Extract the [x, y] coordinate from the center of the cell holding the provided text.  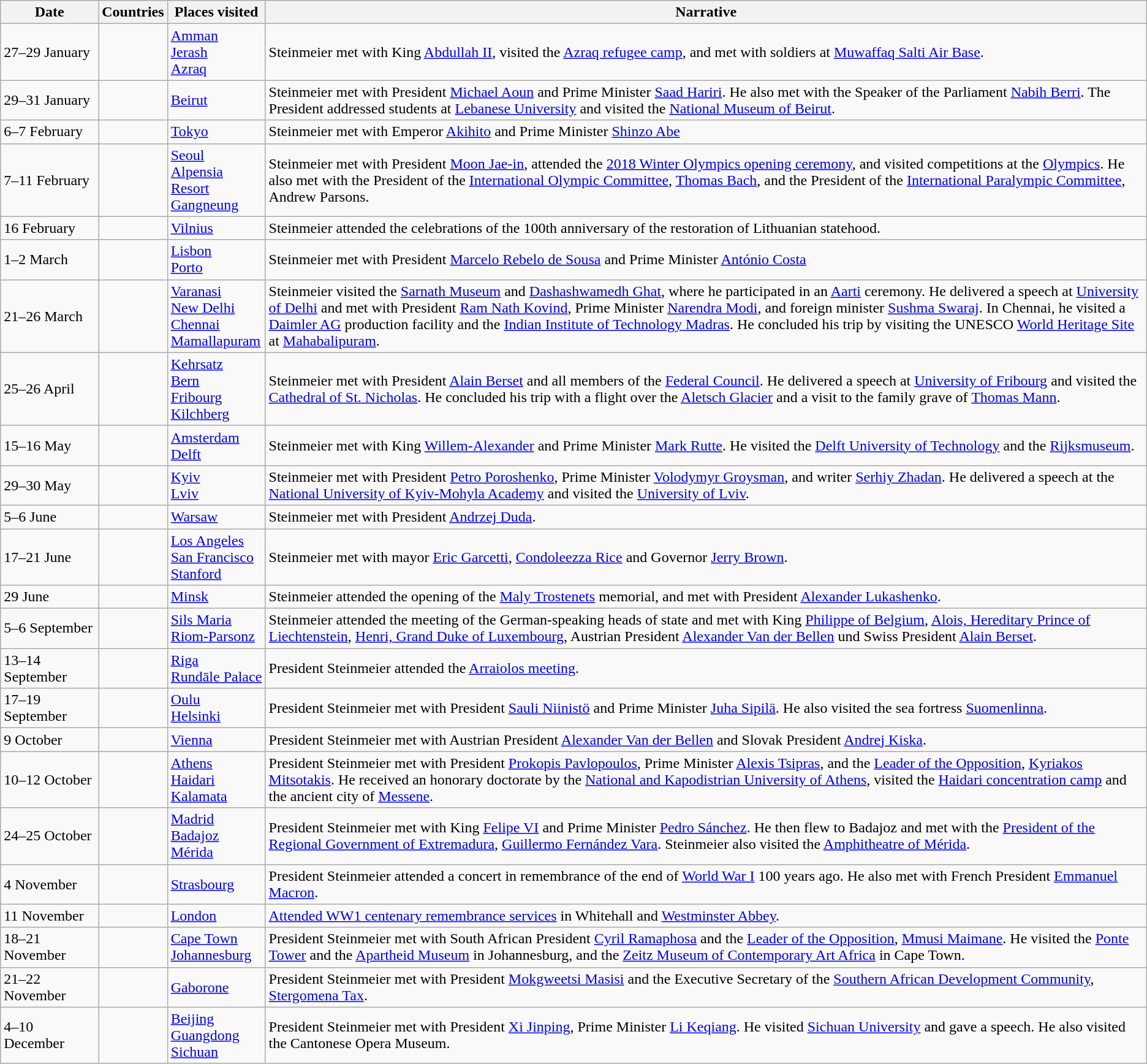
KehrsatzBernFribourgKilchberg [216, 389]
Steinmeier met with mayor Eric Garcetti, Condoleezza Rice and Governor Jerry Brown. [706, 557]
Date [50, 12]
4–10 December [50, 1035]
6–7 February [50, 132]
Countries [133, 12]
Strasbourg [216, 884]
17–19 September [50, 709]
AmsterdamDelft [216, 445]
4 November [50, 884]
President Steinmeier met with Austrian President Alexander Van der Bellen and Slovak President Andrej Kiska. [706, 740]
Steinmeier met with King Willem-Alexander and Prime Minister Mark Rutte. He visited the Delft University of Technology and the Rijksmuseum. [706, 445]
London [216, 916]
15–16 May [50, 445]
RigaRundāle Palace [216, 668]
29 June [50, 597]
21–22 November [50, 987]
Beirut [216, 101]
1–2 March [50, 260]
VaranasiNew DelhiChennaiMamallapuram [216, 316]
11 November [50, 916]
President Steinmeier attended a concert in remembrance of the end of World War I 100 years ago. He also met with French President Emmanuel Macron. [706, 884]
Attended WW1 centenary remembrance services in Whitehall and Westminster Abbey. [706, 916]
Steinmeier attended the opening of the Maly Trostenets memorial, and met with President Alexander Lukashenko. [706, 597]
Steinmeier met with Emperor Akihito and Prime Minister Shinzo Abe [706, 132]
SeoulAlpensia ResortGangneung [216, 180]
25–26 April [50, 389]
Steinmeier met with President Marcelo Rebelo de Sousa and Prime Minister António Costa [706, 260]
16 February [50, 228]
Tokyo [216, 132]
OuluHelsinki [216, 709]
Places visited [216, 12]
29–30 May [50, 485]
7–11 February [50, 180]
KyivLviv [216, 485]
President Steinmeier met with President Mokgweetsi Masisi and the Executive Secretary of the Southern African Development Community, Stergomena Tax. [706, 987]
21–26 March [50, 316]
Narrative [706, 12]
10–12 October [50, 780]
Steinmeier attended the celebrations of the 100th anniversary of the restoration of Lithuanian statehood. [706, 228]
Vilnius [216, 228]
Steinmeier met with King Abdullah II, visited the Azraq refugee camp, and met with soldiers at Muwaffaq Salti Air Base. [706, 52]
Gaborone [216, 987]
LisbonPorto [216, 260]
President Steinmeier met with President Sauli Niinistö and Prime Minister Juha Sipilä. He also visited the sea fortress Suomenlinna. [706, 709]
Los AngelesSan FranciscoStanford [216, 557]
5–6 September [50, 629]
Vienna [216, 740]
9 October [50, 740]
President Steinmeier attended the Arraiolos meeting. [706, 668]
27–29 January [50, 52]
Sils MariaRiom-Parsonz [216, 629]
13–14 September [50, 668]
Minsk [216, 597]
17–21 June [50, 557]
29–31 January [50, 101]
Cape TownJohannesburg [216, 948]
18–21 November [50, 948]
Steinmeier met with President Andrzej Duda. [706, 517]
MadridBadajozMérida [216, 836]
AmmanJerashAzraq [216, 52]
Warsaw [216, 517]
24–25 October [50, 836]
5–6 June [50, 517]
BeijingGuangdongSichuan [216, 1035]
AthensHaidariKalamata [216, 780]
